Search for the cell housing the specified text and yield its [x, y] center coordinate. 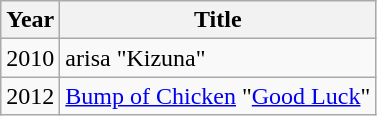
Title [218, 20]
arisa "Kizuna" [218, 58]
Year [30, 20]
2010 [30, 58]
2012 [30, 96]
Bump of Chicken "Good Luck" [218, 96]
